Pinpoint the cell where the given text exists, returning its [x, y] midpoint coordinate. 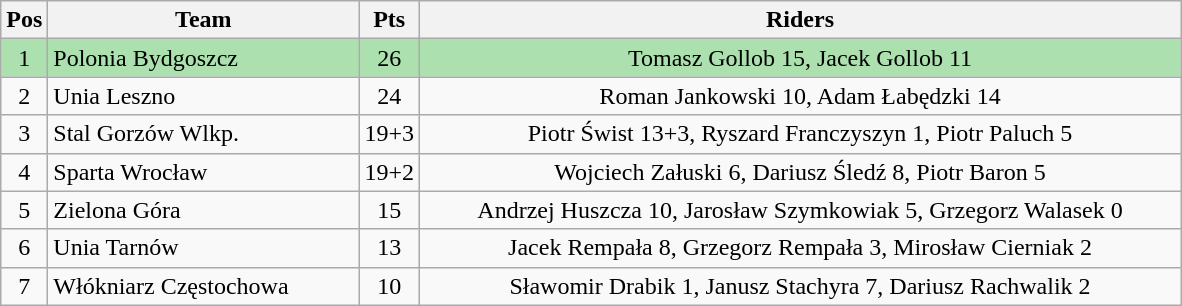
Roman Jankowski 10, Adam Łabędzki 14 [800, 96]
Jacek Rempała 8, Grzegorz Rempała 3, Mirosław Cierniak 2 [800, 248]
2 [24, 96]
Wojciech Załuski 6, Dariusz Śledź 8, Piotr Baron 5 [800, 172]
13 [390, 248]
6 [24, 248]
Piotr Świst 13+3, Ryszard Franczyszyn 1, Piotr Paluch 5 [800, 134]
Andrzej Huszcza 10, Jarosław Szymkowiak 5, Grzegorz Walasek 0 [800, 210]
Pts [390, 20]
Sławomir Drabik 1, Janusz Stachyra 7, Dariusz Rachwalik 2 [800, 286]
5 [24, 210]
15 [390, 210]
Polonia Bydgoszcz [204, 58]
Team [204, 20]
10 [390, 286]
Unia Tarnów [204, 248]
Riders [800, 20]
24 [390, 96]
Pos [24, 20]
7 [24, 286]
Zielona Góra [204, 210]
Sparta Wrocław [204, 172]
4 [24, 172]
26 [390, 58]
Stal Gorzów Wlkp. [204, 134]
Tomasz Gollob 15, Jacek Gollob 11 [800, 58]
Unia Leszno [204, 96]
Włókniarz Częstochowa [204, 286]
1 [24, 58]
19+3 [390, 134]
3 [24, 134]
19+2 [390, 172]
